Capture the cell that displays the provided text and extract its [x, y] central coordinate. 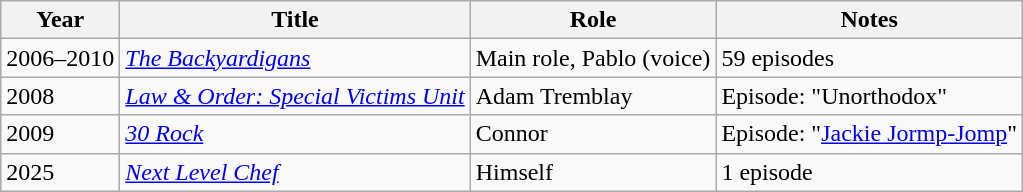
Law & Order: Special Victims Unit [295, 96]
Title [295, 20]
Episode: "Jackie Jormp-Jomp" [870, 134]
Himself [593, 172]
Main role, Pablo (voice) [593, 58]
2009 [60, 134]
Adam Tremblay [593, 96]
2006–2010 [60, 58]
Connor [593, 134]
The Backyardigans [295, 58]
Year [60, 20]
Next Level Chef [295, 172]
59 episodes [870, 58]
2025 [60, 172]
Role [593, 20]
2008 [60, 96]
1 episode [870, 172]
Notes [870, 20]
30 Rock [295, 134]
Episode: "Unorthodox" [870, 96]
